Detect which cell encompasses the target text, then output its (X, Y) center coordinate. 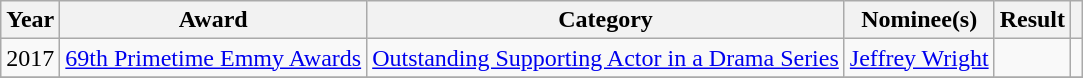
Year (30, 20)
69th Primetime Emmy Awards (214, 58)
Outstanding Supporting Actor in a Drama Series (606, 58)
Category (606, 20)
Result (1032, 20)
2017 (30, 58)
Jeffrey Wright (919, 58)
Award (214, 20)
Nominee(s) (919, 20)
